For the text-containing cell, return its midpoint in (x, y) coordinate format. 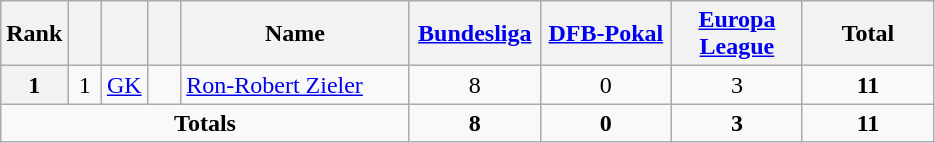
Ron-Robert Zieler (296, 85)
Totals (206, 123)
Europa League (736, 34)
Rank (34, 34)
Name (296, 34)
Bundesliga (474, 34)
DFB-Pokal (606, 34)
GK (124, 85)
Total (868, 34)
